Identify which cell holds the provided text, then report its [x, y] central coordinate. 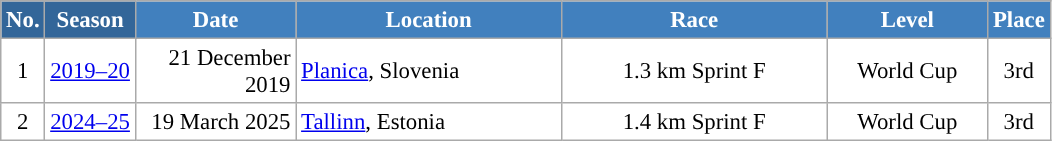
Level [908, 20]
Planica, Slovenia [429, 72]
1 [23, 72]
19 March 2025 [216, 122]
Location [429, 20]
No. [23, 20]
2 [23, 122]
21 December 2019 [216, 72]
1.3 km Sprint F [694, 72]
Date [216, 20]
Race [694, 20]
2019–20 [90, 72]
Tallinn, Estonia [429, 122]
2024–25 [90, 122]
Season [90, 20]
Place [1019, 20]
1.4 km Sprint F [694, 122]
